Search for the cell housing the specified text and yield its [x, y] center coordinate. 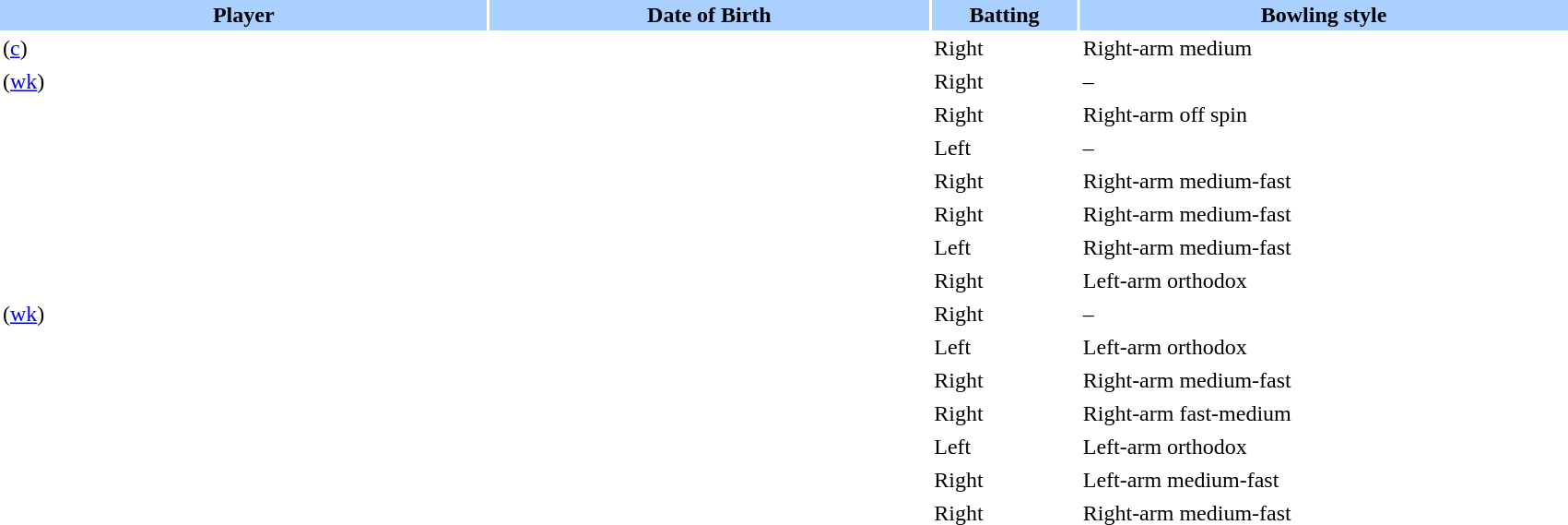
Bowling style [1324, 15]
Right-arm fast-medium [1324, 413]
Right-arm medium [1324, 48]
Right-arm off spin [1324, 114]
Date of Birth [710, 15]
Batting [1005, 15]
(c) [243, 48]
Left-arm medium-fast [1324, 480]
Player [243, 15]
